From the cell containing the given text, extract its center point as (x, y) coordinate. 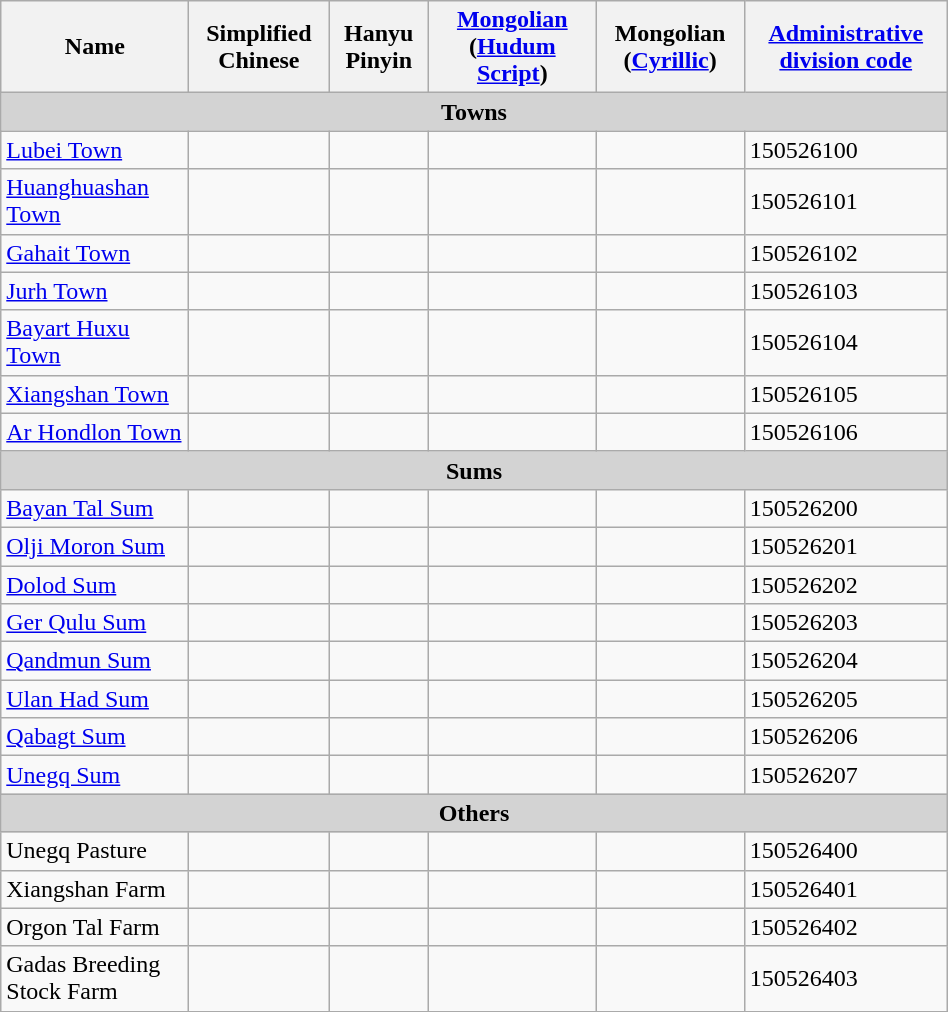
Lubei Town (95, 150)
Hanyu Pinyin (379, 47)
Unegq Pasture (95, 851)
Orgon Tal Farm (95, 927)
Xiangshan Town (95, 394)
Gahait Town (95, 253)
150526102 (846, 253)
Qandmun Sum (95, 661)
Unegq Sum (95, 775)
Gadas Breeding Stock Farm (95, 978)
150526206 (846, 737)
Bayan Tal Sum (95, 508)
Ar Hondlon Town (95, 432)
Name (95, 47)
Dolod Sum (95, 585)
Sums (474, 470)
150526101 (846, 202)
150526105 (846, 394)
150526402 (846, 927)
Huanghuashan Town (95, 202)
150526201 (846, 546)
150526104 (846, 342)
Simplified Chinese (259, 47)
150526401 (846, 889)
Others (474, 813)
150526403 (846, 978)
Ulan Had Sum (95, 699)
Bayart Huxu Town (95, 342)
Towns (474, 112)
150526205 (846, 699)
150526203 (846, 623)
150526400 (846, 851)
Jurh Town (95, 291)
Qabagt Sum (95, 737)
150526200 (846, 508)
Xiangshan Farm (95, 889)
150526207 (846, 775)
Mongolian (Hudum Script) (512, 47)
Administrative division code (846, 47)
150526202 (846, 585)
Olji Moron Sum (95, 546)
Ger Qulu Sum (95, 623)
Mongolian (Cyrillic) (670, 47)
150526106 (846, 432)
150526103 (846, 291)
150526100 (846, 150)
150526204 (846, 661)
